Pinpoint the cell where the given text exists, returning its [X, Y] midpoint coordinate. 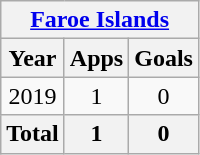
Faroe Islands [100, 20]
Year [33, 58]
Total [33, 134]
Goals [164, 58]
Apps [96, 58]
2019 [33, 96]
